Identify which cell holds the provided text, then report its (x, y) central coordinate. 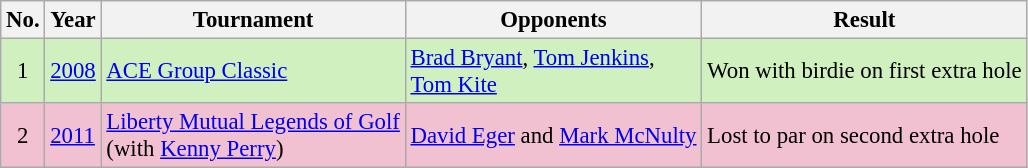
David Eger and Mark McNulty (554, 136)
Result (864, 20)
No. (23, 20)
Won with birdie on first extra hole (864, 72)
Year (73, 20)
2011 (73, 136)
Brad Bryant, Tom Jenkins, Tom Kite (554, 72)
Tournament (253, 20)
Opponents (554, 20)
Lost to par on second extra hole (864, 136)
Liberty Mutual Legends of Golf(with Kenny Perry) (253, 136)
2 (23, 136)
2008 (73, 72)
1 (23, 72)
ACE Group Classic (253, 72)
